For the text-containing cell, return its midpoint in [X, Y] coordinate format. 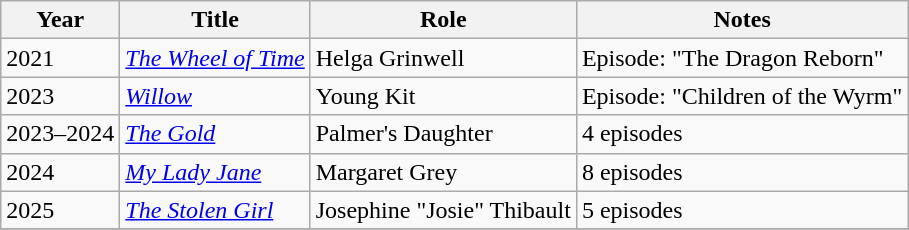
4 episodes [742, 134]
The Wheel of Time [215, 58]
8 episodes [742, 172]
Young Kit [443, 96]
2025 [60, 210]
Episode: "Children of the Wyrm" [742, 96]
2021 [60, 58]
2023 [60, 96]
Notes [742, 20]
Josephine "Josie" Thibault [443, 210]
5 episodes [742, 210]
2023–2024 [60, 134]
My Lady Jane [215, 172]
Margaret Grey [443, 172]
Willow [215, 96]
Palmer's Daughter [443, 134]
Title [215, 20]
Episode: "The Dragon Reborn" [742, 58]
The Gold [215, 134]
Role [443, 20]
Year [60, 20]
Helga Grinwell [443, 58]
The Stolen Girl [215, 210]
2024 [60, 172]
